Capture the cell that displays the provided text and extract its (X, Y) central coordinate. 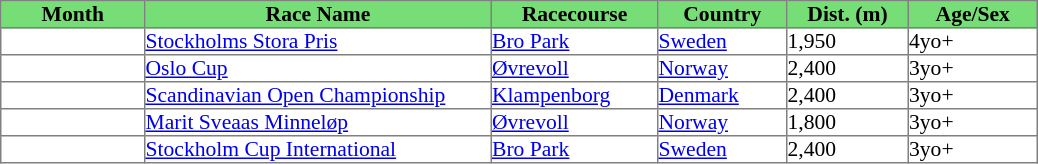
Country (722, 14)
1,800 (848, 122)
Month (73, 14)
Denmark (722, 96)
Dist. (m) (848, 14)
Stockholms Stora Pris (318, 42)
Scandinavian Open Championship (318, 96)
Marit Sveaas Minneløp (318, 122)
4yo+ (972, 42)
1,950 (848, 42)
Racecourse (574, 14)
Klampenborg (574, 96)
Age/Sex (972, 14)
Stockholm Cup International (318, 150)
Race Name (318, 14)
Oslo Cup (318, 68)
